Identify which cell holds the provided text, then report its [X, Y] central coordinate. 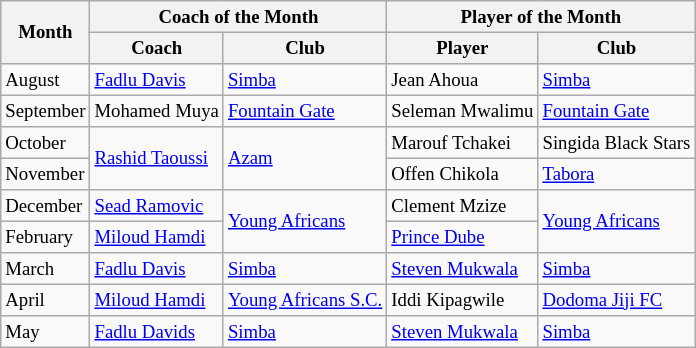
Month [46, 32]
December [46, 205]
Player of the Month [541, 16]
Coach of the Month [238, 16]
Clement Mzize [462, 205]
Coach [156, 48]
Azam [304, 158]
March [46, 268]
Sead Ramovic [156, 205]
May [46, 331]
Dodoma Jiji FC [616, 300]
Offen Chikola [462, 174]
February [46, 237]
October [46, 142]
Tabora [616, 174]
Mohamed Muya [156, 111]
Fadlu Davids [156, 331]
Prince Dube [462, 237]
Seleman Mwalimu [462, 111]
Young Africans S.C. [304, 300]
Marouf Tchakei [462, 142]
Jean Ahoua [462, 79]
Player [462, 48]
April [46, 300]
September [46, 111]
November [46, 174]
Iddi Kipagwile [462, 300]
Rashid Taoussi [156, 158]
August [46, 79]
Singida Black Stars [616, 142]
